Find where the given text appears and provide that cell's center as (x, y) coordinate. 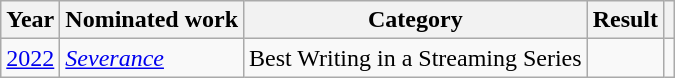
Result (625, 20)
2022 (30, 58)
Category (416, 20)
Nominated work (152, 20)
Year (30, 20)
Best Writing in a Streaming Series (416, 58)
Severance (152, 58)
